Find where the given text appears and provide that cell's center as (X, Y) coordinate. 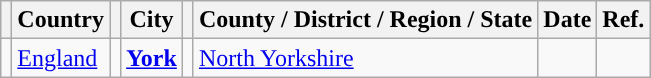
County / District / Region / State (365, 20)
Date (568, 20)
Country (61, 20)
Ref. (624, 20)
York (152, 58)
City (152, 20)
England (61, 58)
North Yorkshire (365, 58)
